Return [X, Y] of the center of cell containing provided text 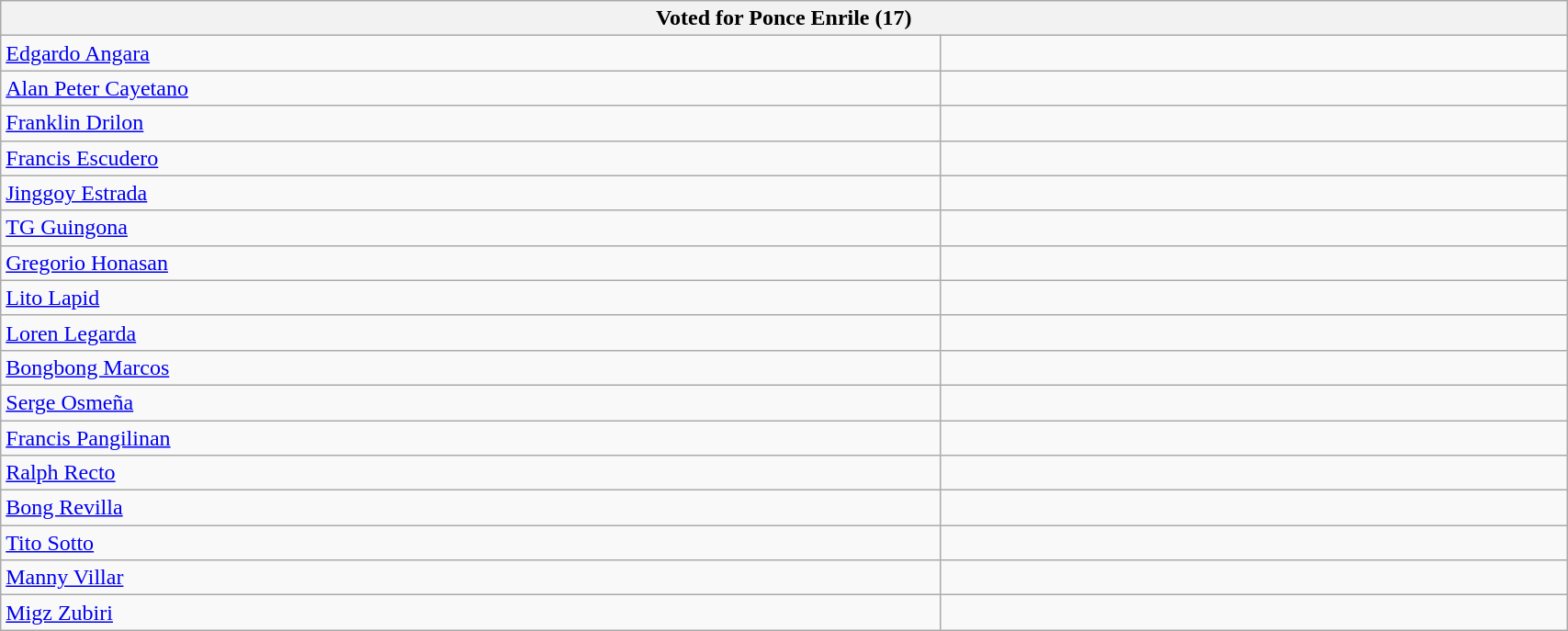
Voted for Ponce Enrile (17) [784, 18]
Franklin Drilon [470, 123]
Serge Osmeña [470, 402]
Jinggoy Estrada [470, 193]
TG Guingona [470, 228]
Edgardo Angara [470, 53]
Ralph Recto [470, 473]
Lito Lapid [470, 298]
Tito Sotto [470, 543]
Loren Legarda [470, 332]
Francis Escudero [470, 158]
Gregorio Honasan [470, 263]
Manny Villar [470, 578]
Migz Zubiri [470, 613]
Alan Peter Cayetano [470, 88]
Francis Pangilinan [470, 438]
Bongbong Marcos [470, 367]
Bong Revilla [470, 508]
